Find where the given text appears and provide that cell's center as (X, Y) coordinate. 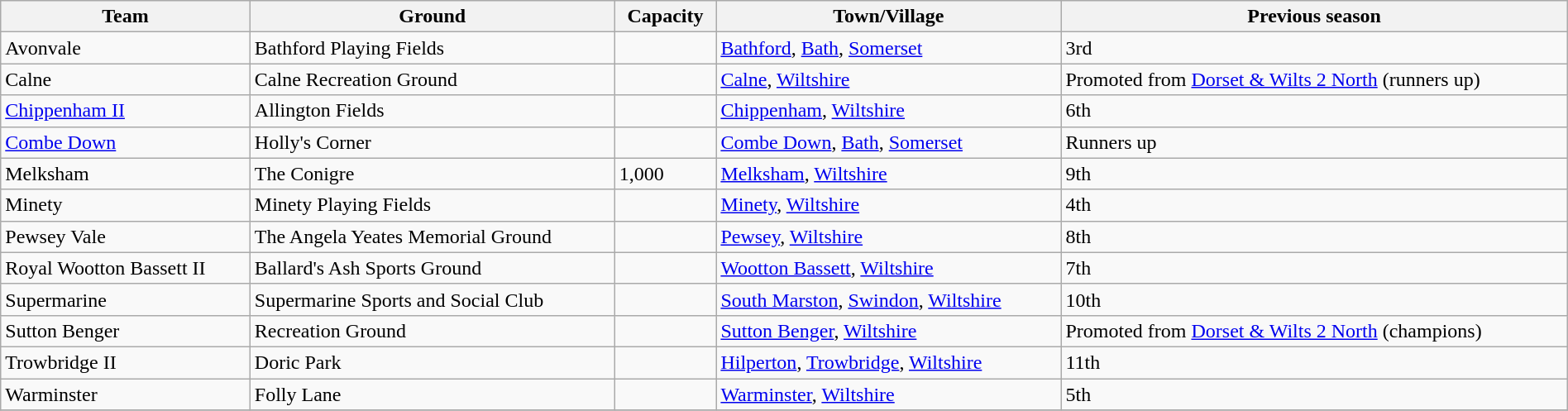
Warminster, Wiltshire (888, 394)
Chippenham, Wiltshire (888, 111)
Trowbridge II (126, 362)
Pewsey, Wiltshire (888, 237)
Previous season (1314, 17)
Sutton Benger (126, 331)
Sutton Benger, Wiltshire (888, 331)
Melksham (126, 174)
Wootton Bassett, Wiltshire (888, 268)
Recreation Ground (432, 331)
8th (1314, 237)
Minety Playing Fields (432, 205)
5th (1314, 394)
Holly's Corner (432, 142)
4th (1314, 205)
Hilperton, Trowbridge, Wiltshire (888, 362)
10th (1314, 299)
Avonvale (126, 48)
Folly Lane (432, 394)
Bathford, Bath, Somerset (888, 48)
Supermarine (126, 299)
Capacity (665, 17)
7th (1314, 268)
Calne (126, 79)
The Conigre (432, 174)
Warminster (126, 394)
Royal Wootton Bassett II (126, 268)
Minety, Wiltshire (888, 205)
Melksham, Wiltshire (888, 174)
11th (1314, 362)
9th (1314, 174)
Minety (126, 205)
6th (1314, 111)
1,000 (665, 174)
Ground (432, 17)
Team (126, 17)
Town/Village (888, 17)
Runners up (1314, 142)
Promoted from Dorset & Wilts 2 North (runners up) (1314, 79)
Promoted from Dorset & Wilts 2 North (champions) (1314, 331)
South Marston, Swindon, Wiltshire (888, 299)
Combe Down (126, 142)
Doric Park (432, 362)
Combe Down, Bath, Somerset (888, 142)
3rd (1314, 48)
Chippenham II (126, 111)
Bathford Playing Fields (432, 48)
Ballard's Ash Sports Ground (432, 268)
Calne, Wiltshire (888, 79)
Pewsey Vale (126, 237)
Supermarine Sports and Social Club (432, 299)
Calne Recreation Ground (432, 79)
Allington Fields (432, 111)
The Angela Yeates Memorial Ground (432, 237)
